Identify which cell holds the provided text, then report its [X, Y] central coordinate. 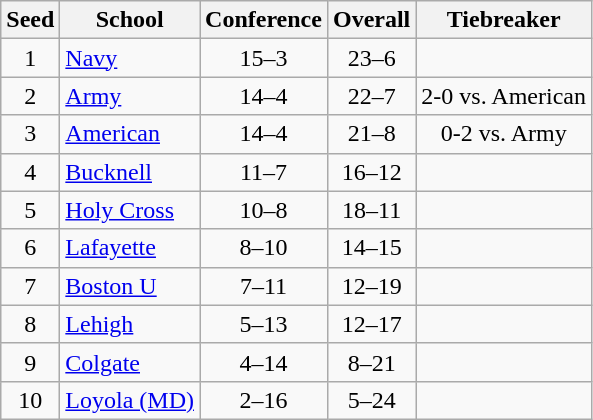
Overall [371, 20]
22–7 [371, 96]
4–14 [264, 362]
23–6 [371, 58]
Lafayette [130, 248]
3 [30, 134]
8–21 [371, 362]
Holy Cross [130, 210]
Loyola (MD) [130, 400]
2-0 vs. American [504, 96]
8–10 [264, 248]
0-2 vs. Army [504, 134]
5–13 [264, 324]
Tiebreaker [504, 20]
Bucknell [130, 172]
Seed [30, 20]
2 [30, 96]
2–16 [264, 400]
Navy [130, 58]
5–24 [371, 400]
Conference [264, 20]
Boston U [130, 286]
9 [30, 362]
12–19 [371, 286]
14–15 [371, 248]
7–11 [264, 286]
12–17 [371, 324]
18–11 [371, 210]
16–12 [371, 172]
1 [30, 58]
7 [30, 286]
15–3 [264, 58]
11–7 [264, 172]
6 [30, 248]
Colgate [130, 362]
4 [30, 172]
10–8 [264, 210]
5 [30, 210]
8 [30, 324]
School [130, 20]
Lehigh [130, 324]
Army [130, 96]
10 [30, 400]
American [130, 134]
21–8 [371, 134]
